Scan for the cell matching the given text and deliver its (X, Y) coordinate at center. 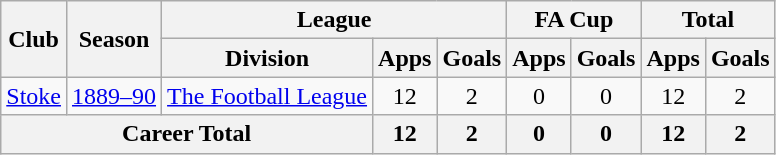
The Football League (268, 96)
Career Total (187, 134)
Stoke (34, 96)
1889–90 (114, 96)
Total (708, 20)
League (334, 20)
Club (34, 39)
Season (114, 39)
Division (268, 58)
FA Cup (574, 20)
